Extract the (x, y) coordinate from the center of the cell holding the provided text.  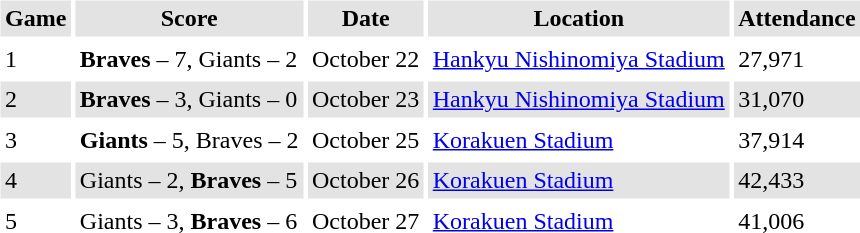
Score (189, 18)
1 (35, 59)
October 25 (365, 140)
Date (365, 18)
37,914 (797, 140)
Attendance (797, 18)
4 (35, 180)
2 (35, 100)
42,433 (797, 180)
27,971 (797, 59)
Game (35, 18)
3 (35, 140)
Braves – 7, Giants – 2 (189, 59)
Braves – 3, Giants – 0 (189, 100)
31,070 (797, 100)
Giants – 2, Braves – 5 (189, 180)
October 26 (365, 180)
October 22 (365, 59)
Giants – 5, Braves – 2 (189, 140)
October 23 (365, 100)
Location (578, 18)
